From the cell containing the given text, extract its center point as [X, Y] coordinate. 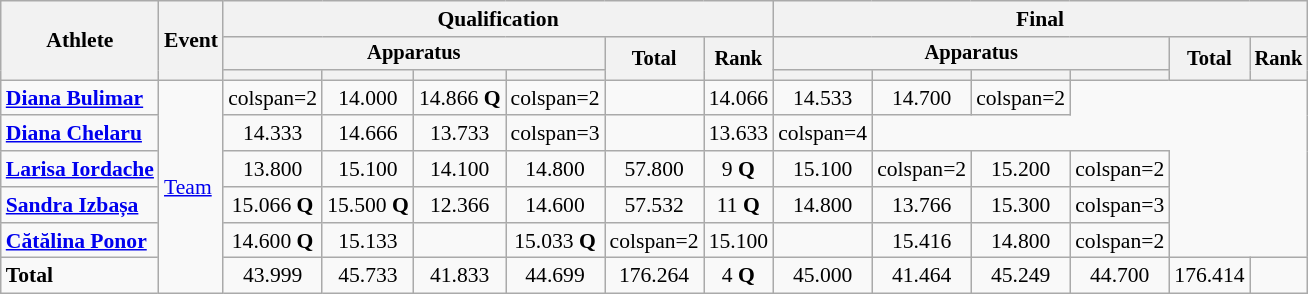
43.999 [272, 276]
Final [1040, 19]
Diana Chelaru [80, 134]
176.264 [654, 276]
Diana Bulimar [80, 98]
9 Q [738, 169]
14.533 [822, 98]
44.699 [556, 276]
41.464 [922, 276]
Team [191, 187]
45.000 [822, 276]
13.733 [460, 134]
57.532 [654, 205]
41.833 [460, 276]
Cătălina Ponor [80, 241]
45.733 [368, 276]
4 Q [738, 276]
15.416 [922, 241]
14.600 [556, 205]
15.133 [368, 241]
14.100 [460, 169]
Event [191, 40]
14.666 [368, 134]
Qualification [498, 19]
15.500 Q [368, 205]
15.200 [1020, 169]
15.066 Q [272, 205]
57.800 [654, 169]
13.766 [922, 205]
14.066 [738, 98]
colspan=4 [822, 134]
44.700 [1120, 276]
15.300 [1020, 205]
15.033 Q [556, 241]
14.700 [922, 98]
Athlete [80, 40]
11 Q [738, 205]
12.366 [460, 205]
Larisa Iordache [80, 169]
13.800 [272, 169]
14.000 [368, 98]
14.333 [272, 134]
14.866 Q [460, 98]
176.414 [1209, 276]
13.633 [738, 134]
14.600 Q [272, 241]
45.249 [1020, 276]
Sandra Izbașa [80, 205]
